Determine the (x, y) coordinate at the center of the cell enclosing the given text.  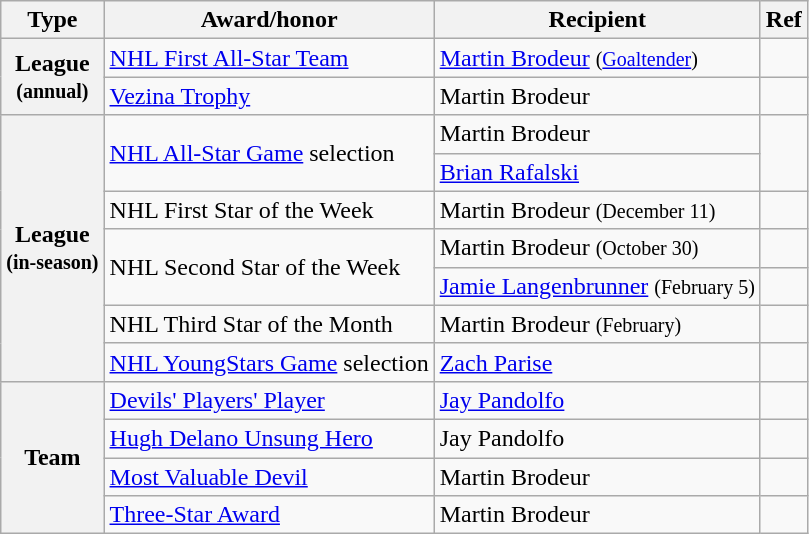
Hugh Delano Unsung Hero (269, 438)
Martin Brodeur (February) (597, 324)
Martin Brodeur (December 11) (597, 210)
NHL First Star of the Week (269, 210)
NHL All-Star Game selection (269, 153)
Team (52, 457)
Martin Brodeur (Goaltender) (597, 58)
League(in-season) (52, 248)
Ref (784, 20)
Jamie Langenbrunner (February 5) (597, 286)
Martin Brodeur (October 30) (597, 248)
Brian Rafalski (597, 172)
NHL YoungStars Game selection (269, 362)
Most Valuable Devil (269, 477)
NHL Second Star of the Week (269, 267)
Type (52, 20)
NHL First All-Star Team (269, 58)
Three-Star Award (269, 515)
Devils' Players' Player (269, 400)
League(annual) (52, 77)
NHL Third Star of the Month (269, 324)
Vezina Trophy (269, 96)
Award/honor (269, 20)
Recipient (597, 20)
Zach Parise (597, 362)
